Extract the (x, y) coordinate from the center of the cell holding the provided text.  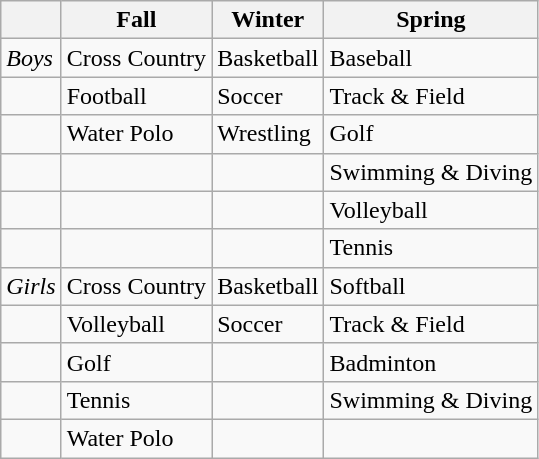
Fall (136, 20)
Badminton (431, 362)
Wrestling (268, 134)
Spring (431, 20)
Boys (31, 58)
Winter (268, 20)
Baseball (431, 58)
Football (136, 96)
Softball (431, 286)
Girls (31, 286)
